From the cell containing the given text, extract its center point as (X, Y) coordinate. 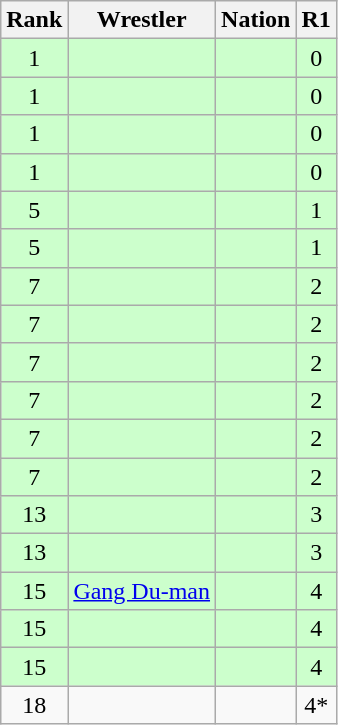
Rank (34, 20)
Wrestler (142, 20)
18 (34, 705)
Nation (256, 20)
4* (316, 705)
R1 (316, 20)
Gang Du-man (142, 591)
